Identify which cell holds the provided text, then report its [X, Y] central coordinate. 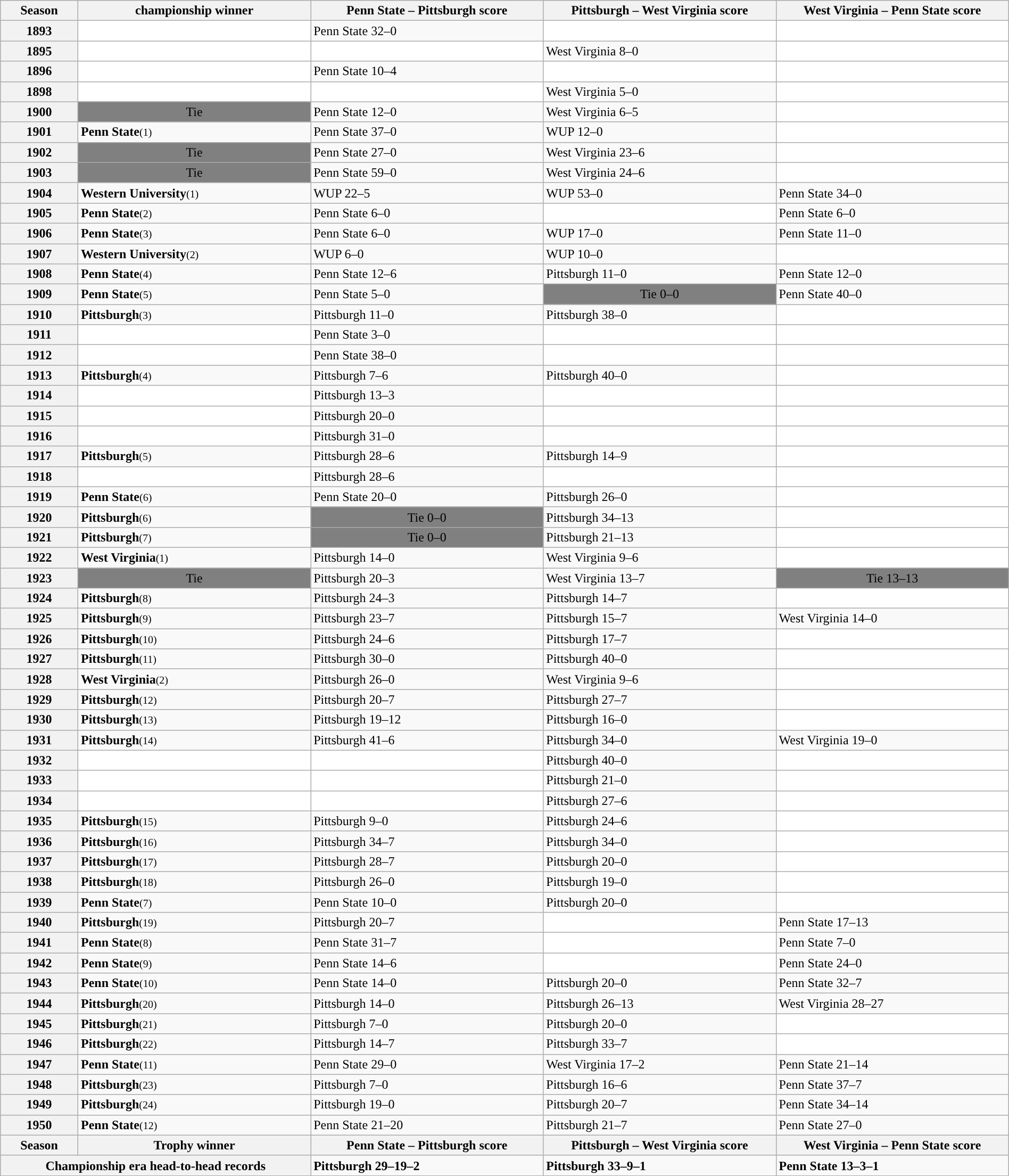
1921 [39, 537]
1947 [39, 1064]
Trophy winner [194, 1145]
West Virginia 6–5 [660, 112]
Penn State 7–0 [892, 943]
1939 [39, 902]
Penn State 11–0 [892, 233]
Penn State(2) [194, 213]
Pittsburgh 21–0 [660, 780]
Penn State 3–0 [427, 335]
1930 [39, 720]
Pittsburgh(16) [194, 841]
1918 [39, 476]
Penn State(5) [194, 294]
Penn State 32–7 [892, 983]
1904 [39, 193]
1948 [39, 1084]
Penn State(12) [194, 1125]
Pittsburgh(4) [194, 375]
Pittsburgh 31–0 [427, 436]
Penn State(7) [194, 902]
1934 [39, 801]
1901 [39, 132]
1949 [39, 1105]
WUP 22–5 [427, 193]
Western University(1) [194, 193]
West Virginia 8–0 [660, 51]
WUP 17–0 [660, 233]
1907 [39, 254]
Pittsburgh(17) [194, 861]
Pittsburgh 28–7 [427, 861]
Penn State 13–3–1 [892, 1165]
Pittsburgh 41–6 [427, 740]
1938 [39, 882]
Pittsburgh 33–9–1 [660, 1165]
1909 [39, 294]
Penn State 40–0 [892, 294]
1932 [39, 760]
Pittsburgh(22) [194, 1044]
Penn State 14–6 [427, 963]
Pittsburgh(21) [194, 1024]
Pittsburgh 9–0 [427, 821]
1929 [39, 700]
Penn State 5–0 [427, 294]
Penn State 38–0 [427, 355]
1926 [39, 639]
Pittsburgh 33–7 [660, 1044]
1895 [39, 51]
1902 [39, 152]
1942 [39, 963]
Pittsburgh(3) [194, 315]
1911 [39, 335]
1896 [39, 71]
1919 [39, 497]
Pittsburgh 34–7 [427, 841]
1914 [39, 396]
West Virginia(1) [194, 557]
Pittsburgh 16–0 [660, 720]
West Virginia 5–0 [660, 92]
Pittsburgh(14) [194, 740]
1937 [39, 861]
Pittsburgh 29–19–2 [427, 1165]
Pittsburgh 21–13 [660, 537]
1924 [39, 598]
Pittsburgh(11) [194, 659]
1922 [39, 557]
Penn State(11) [194, 1064]
Pittsburgh(24) [194, 1105]
West Virginia 13–7 [660, 578]
1903 [39, 172]
WUP 12–0 [660, 132]
Penn State(1) [194, 132]
West Virginia 24–6 [660, 172]
West Virginia 19–0 [892, 740]
Pittsburgh 16–6 [660, 1084]
Penn State 12–6 [427, 274]
West Virginia 28–27 [892, 1004]
Pittsburgh(19) [194, 923]
Penn State 59–0 [427, 172]
1923 [39, 578]
Penn State(6) [194, 497]
Penn State 32–0 [427, 31]
West Virginia 14–0 [892, 619]
Championship era head-to-head records [155, 1165]
1900 [39, 112]
Pittsburgh(12) [194, 700]
Penn State 10–4 [427, 71]
Penn State 37–7 [892, 1084]
1944 [39, 1004]
Penn State 14–0 [427, 983]
Penn State(9) [194, 963]
Pittsburgh 7–6 [427, 375]
Pittsburgh 17–7 [660, 639]
1941 [39, 943]
Pittsburgh 38–0 [660, 315]
West Virginia(2) [194, 679]
Tie 13–13 [892, 578]
WUP 10–0 [660, 254]
Penn State(10) [194, 983]
Pittsburgh(8) [194, 598]
1915 [39, 416]
Penn State 24–0 [892, 963]
1898 [39, 92]
Pittsburgh 27–7 [660, 700]
Pittsburgh 19–12 [427, 720]
West Virginia 23–6 [660, 152]
1940 [39, 923]
Penn State 31–7 [427, 943]
WUP 6–0 [427, 254]
Pittsburgh 34–13 [660, 517]
1917 [39, 456]
WUP 53–0 [660, 193]
Pittsburgh 24–3 [427, 598]
West Virginia 17–2 [660, 1064]
1920 [39, 517]
Pittsburgh(20) [194, 1004]
1913 [39, 375]
1946 [39, 1044]
Pittsburgh(23) [194, 1084]
Pittsburgh 15–7 [660, 619]
Pittsburgh 30–0 [427, 659]
Pittsburgh(5) [194, 456]
Pittsburgh(6) [194, 517]
Pittsburgh(15) [194, 821]
1933 [39, 780]
1912 [39, 355]
Pittsburgh 26–13 [660, 1004]
Pittsburgh 20–3 [427, 578]
Pittsburgh(9) [194, 619]
Penn State 37–0 [427, 132]
Penn State 10–0 [427, 902]
Penn State 34–14 [892, 1105]
Penn State 21–20 [427, 1125]
Pittsburgh 14–9 [660, 456]
Pittsburgh 13–3 [427, 396]
Penn State(3) [194, 233]
1905 [39, 213]
Pittsburgh 21–7 [660, 1125]
Penn State 20–0 [427, 497]
championship winner [194, 11]
1945 [39, 1024]
Pittsburgh 27–6 [660, 801]
Penn State 29–0 [427, 1064]
Pittsburgh(7) [194, 537]
Western University(2) [194, 254]
1916 [39, 436]
1943 [39, 983]
Pittsburgh(13) [194, 720]
1906 [39, 233]
Penn State 34–0 [892, 193]
Penn State(4) [194, 274]
1931 [39, 740]
1925 [39, 619]
Penn State 21–14 [892, 1064]
Pittsburgh 23–7 [427, 619]
1928 [39, 679]
1950 [39, 1125]
Penn State(8) [194, 943]
1927 [39, 659]
1893 [39, 31]
Pittsburgh(10) [194, 639]
Pittsburgh(18) [194, 882]
1908 [39, 274]
1936 [39, 841]
1910 [39, 315]
Penn State 17–13 [892, 923]
1935 [39, 821]
